Extract the [X, Y] coordinate from the center of the cell holding the provided text.  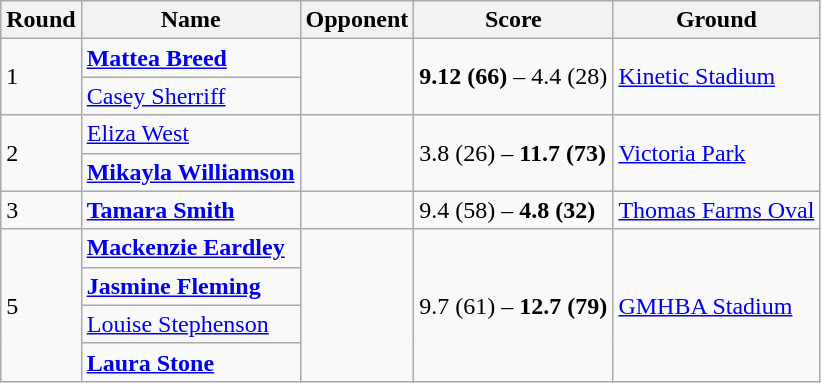
Name [190, 20]
Thomas Farms Oval [716, 210]
GMHBA Stadium [716, 305]
Kinetic Stadium [716, 77]
2 [41, 153]
Tamara Smith [190, 210]
9.4 (58) – 4.8 (32) [514, 210]
Opponent [357, 20]
Round [41, 20]
Mackenzie Eardley [190, 248]
Mattea Breed [190, 58]
Eliza West [190, 134]
Laura Stone [190, 362]
Mikayla Williamson [190, 172]
3 [41, 210]
Louise Stephenson [190, 324]
Score [514, 20]
Jasmine Fleming [190, 286]
9.12 (66) – 4.4 (28) [514, 77]
Ground [716, 20]
5 [41, 305]
Casey Sherriff [190, 96]
3.8 (26) – 11.7 (73) [514, 153]
9.7 (61) – 12.7 (79) [514, 305]
1 [41, 77]
Victoria Park [716, 153]
